Identify which cell holds the provided text, then report its (x, y) central coordinate. 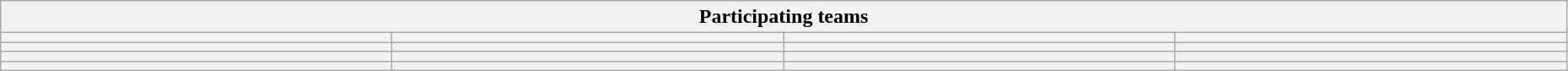
Participating teams (784, 17)
